Determine the [x, y] coordinate at the center of the cell enclosing the given text.  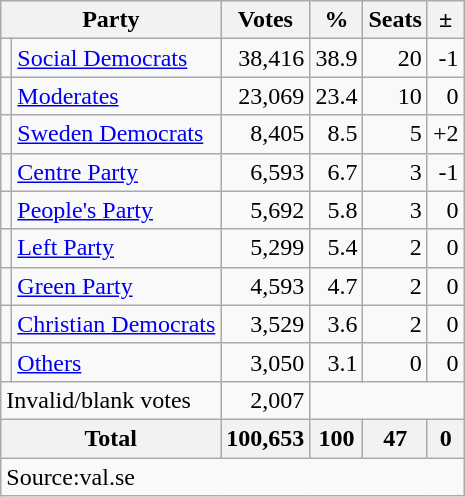
100,653 [266, 438]
3.6 [336, 324]
100 [336, 438]
Seats [395, 20]
5 [395, 134]
20 [395, 58]
8.5 [336, 134]
Votes [266, 20]
10 [395, 96]
Total [111, 438]
2,007 [266, 400]
38,416 [266, 58]
Invalid/blank votes [111, 400]
% [336, 20]
Centre Party [116, 172]
6.7 [336, 172]
4.7 [336, 286]
3,050 [266, 362]
5,692 [266, 210]
8,405 [266, 134]
3.1 [336, 362]
Social Democrats [116, 58]
Sweden Democrats [116, 134]
4,593 [266, 286]
Source:val.se [232, 477]
47 [395, 438]
Others [116, 362]
People's Party [116, 210]
23,069 [266, 96]
5.4 [336, 248]
5.8 [336, 210]
Green Party [116, 286]
6,593 [266, 172]
38.9 [336, 58]
Christian Democrats [116, 324]
Party [111, 20]
+2 [446, 134]
Left Party [116, 248]
23.4 [336, 96]
5,299 [266, 248]
Moderates [116, 96]
± [446, 20]
3,529 [266, 324]
